Locate the cell with the specified text and output its [X, Y] center coordinate. 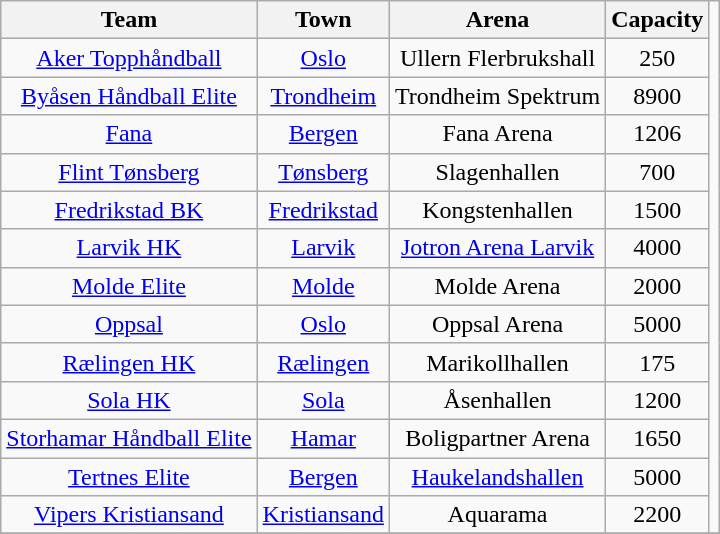
Trondheim Spektrum [497, 96]
Arena [497, 20]
8900 [658, 96]
700 [658, 172]
Flint Tønsberg [129, 172]
Haukelandshallen [497, 477]
Marikollhallen [497, 362]
Molde Arena [497, 286]
Byåsen Håndball Elite [129, 96]
4000 [658, 248]
Åsenhallen [497, 400]
1650 [658, 438]
Storhamar Håndball Elite [129, 438]
250 [658, 58]
Trondheim [323, 96]
Kristiansand [323, 515]
Fredrikstad [323, 210]
Team [129, 20]
Tønsberg [323, 172]
175 [658, 362]
Oppsal Arena [497, 324]
Hamar [323, 438]
1200 [658, 400]
Fana [129, 134]
Kongstenhallen [497, 210]
Molde Elite [129, 286]
Oppsal [129, 324]
Molde [323, 286]
Town [323, 20]
Aquarama [497, 515]
2200 [658, 515]
Larvik [323, 248]
Boligpartner Arena [497, 438]
Sola HK [129, 400]
Rælingen HK [129, 362]
Aker Topphåndball [129, 58]
1206 [658, 134]
1500 [658, 210]
Vipers Kristiansand [129, 515]
2000 [658, 286]
Fredrikstad BK [129, 210]
Larvik HK [129, 248]
Slagenhallen [497, 172]
Tertnes Elite [129, 477]
Jotron Arena Larvik [497, 248]
Fana Arena [497, 134]
Ullern Flerbrukshall [497, 58]
Rælingen [323, 362]
Sola [323, 400]
Capacity [658, 20]
